Locate the cell with the specified text and output its (X, Y) center coordinate. 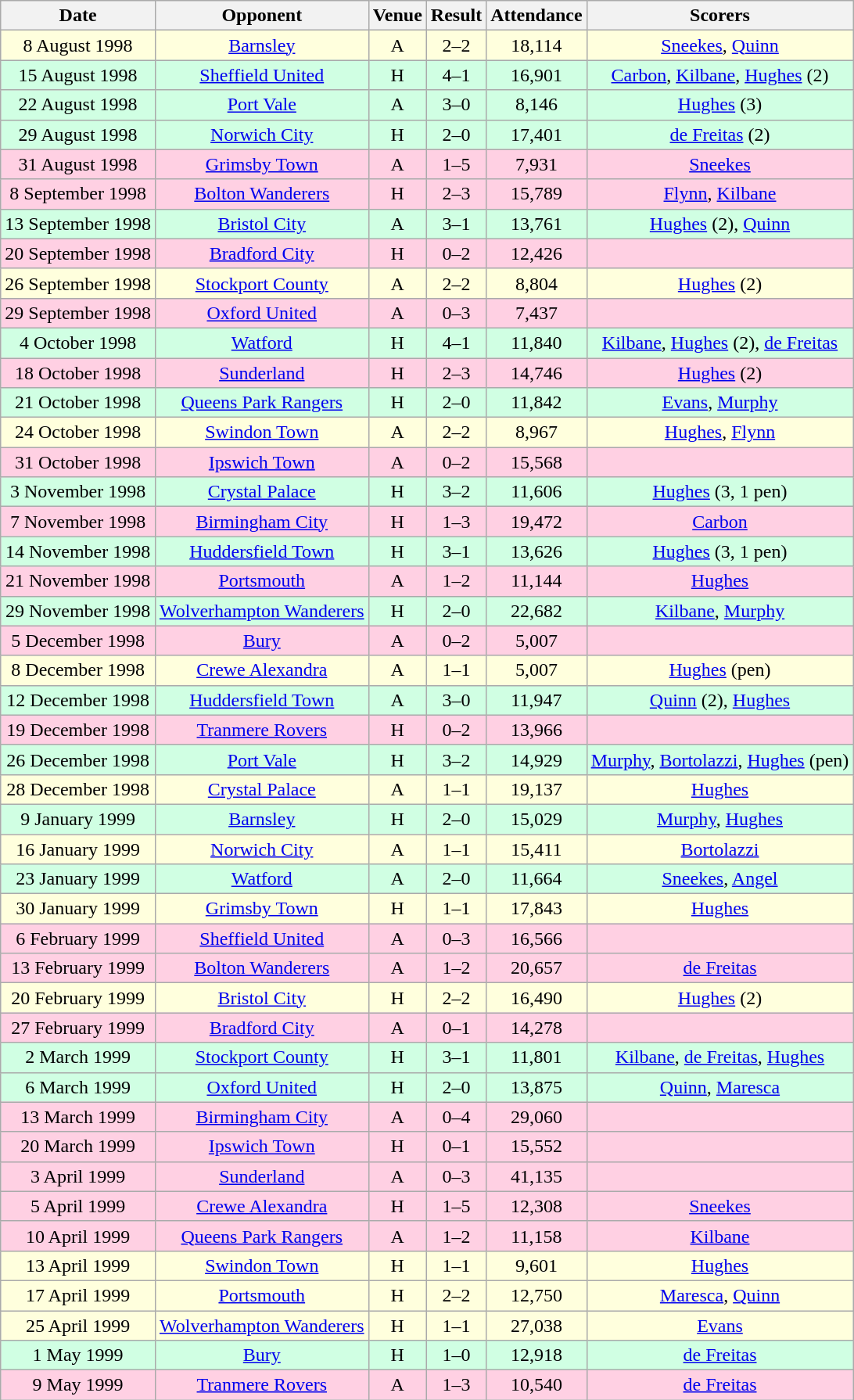
14,278 (536, 1028)
Evans, Murphy (719, 403)
15 August 1998 (78, 75)
14,929 (536, 759)
Hughes (3) (719, 105)
41,135 (536, 1176)
13 March 1999 (78, 1117)
31 August 1998 (78, 164)
Quinn, Maresca (719, 1087)
Sneekes, Quinn (719, 45)
17,843 (536, 909)
16 January 1999 (78, 849)
8 September 1998 (78, 194)
8,967 (536, 433)
8 August 1998 (78, 45)
Quinn (2), Hughes (719, 700)
13 February 1999 (78, 968)
16,566 (536, 939)
7 November 1998 (78, 522)
13,875 (536, 1087)
4 October 1998 (78, 343)
Kilbane, Murphy (719, 611)
Murphy, Hughes (719, 819)
19,137 (536, 789)
1 May 1999 (78, 1355)
12,918 (536, 1355)
de Freitas (2) (719, 135)
28 December 1998 (78, 789)
Hughes, Flynn (719, 433)
2 March 1999 (78, 1057)
Attendance (536, 16)
21 October 1998 (78, 403)
10,540 (536, 1385)
17,401 (536, 135)
Hughes (pen) (719, 670)
Kilbane, Hughes (2), de Freitas (719, 343)
Opponent (261, 16)
Date (78, 16)
16,901 (536, 75)
21 November 1998 (78, 581)
29 September 1998 (78, 313)
Evans (719, 1326)
18,114 (536, 45)
12 December 1998 (78, 700)
8 December 1998 (78, 670)
20 September 1998 (78, 253)
24 October 1998 (78, 433)
9 May 1999 (78, 1385)
Venue (397, 16)
31 October 1998 (78, 462)
27 February 1999 (78, 1028)
15,568 (536, 462)
18 October 1998 (78, 373)
13,966 (536, 730)
Kilbane, de Freitas, Hughes (719, 1057)
Flynn, Kilbane (719, 194)
26 December 1998 (78, 759)
20 February 1999 (78, 998)
8,146 (536, 105)
13 April 1999 (78, 1265)
17 April 1999 (78, 1295)
19 December 1998 (78, 730)
11,144 (536, 581)
15,552 (536, 1147)
23 January 1999 (78, 879)
11,606 (536, 492)
13,626 (536, 551)
10 April 1999 (78, 1236)
25 April 1999 (78, 1326)
7,437 (536, 313)
1–0 (456, 1355)
20,657 (536, 968)
29 August 1998 (78, 135)
15,411 (536, 849)
3 April 1999 (78, 1176)
Murphy, Bortolazzi, Hughes (pen) (719, 759)
29 November 1998 (78, 611)
16,490 (536, 998)
Scorers (719, 16)
9 January 1999 (78, 819)
14 November 1998 (78, 551)
11,664 (536, 879)
9,601 (536, 1265)
19,472 (536, 522)
11,842 (536, 403)
12,750 (536, 1295)
Maresca, Quinn (719, 1295)
5 April 1999 (78, 1206)
14,746 (536, 373)
3 November 1998 (78, 492)
Carbon (719, 522)
20 March 1999 (78, 1147)
Result (456, 16)
11,801 (536, 1057)
7,931 (536, 164)
13 September 1998 (78, 224)
11,947 (536, 700)
11,158 (536, 1236)
15,029 (536, 819)
29,060 (536, 1117)
5 December 1998 (78, 641)
22,682 (536, 611)
Sneekes, Angel (719, 879)
30 January 1999 (78, 909)
Carbon, Kilbane, Hughes (2) (719, 75)
27,038 (536, 1326)
11,840 (536, 343)
Bortolazzi (719, 849)
22 August 1998 (78, 105)
Hughes (2), Quinn (719, 224)
13,761 (536, 224)
0–4 (456, 1117)
12,426 (536, 253)
12,308 (536, 1206)
Kilbane (719, 1236)
26 September 1998 (78, 283)
8,804 (536, 283)
6 February 1999 (78, 939)
6 March 1999 (78, 1087)
15,789 (536, 194)
